For the text-containing cell, return its midpoint in [X, Y] coordinate format. 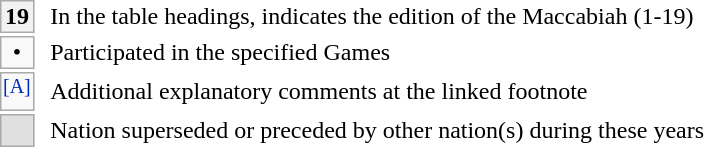
• [17, 52]
19 [17, 16]
[A] [17, 92]
